Pinpoint the cell where the given text exists, returning its (X, Y) midpoint coordinate. 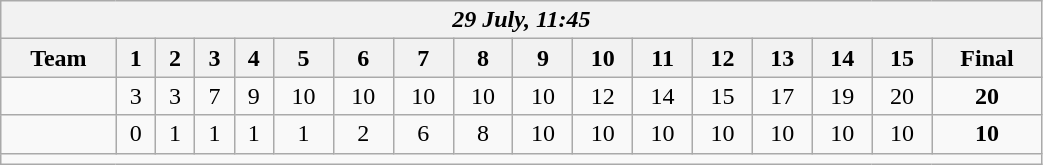
Final (987, 58)
4 (254, 58)
5 (304, 58)
Team (58, 58)
19 (842, 96)
11 (663, 58)
29 July, 11:45 (522, 20)
17 (782, 96)
13 (782, 58)
0 (136, 134)
